For the text-containing cell, return its midpoint in [X, Y] coordinate format. 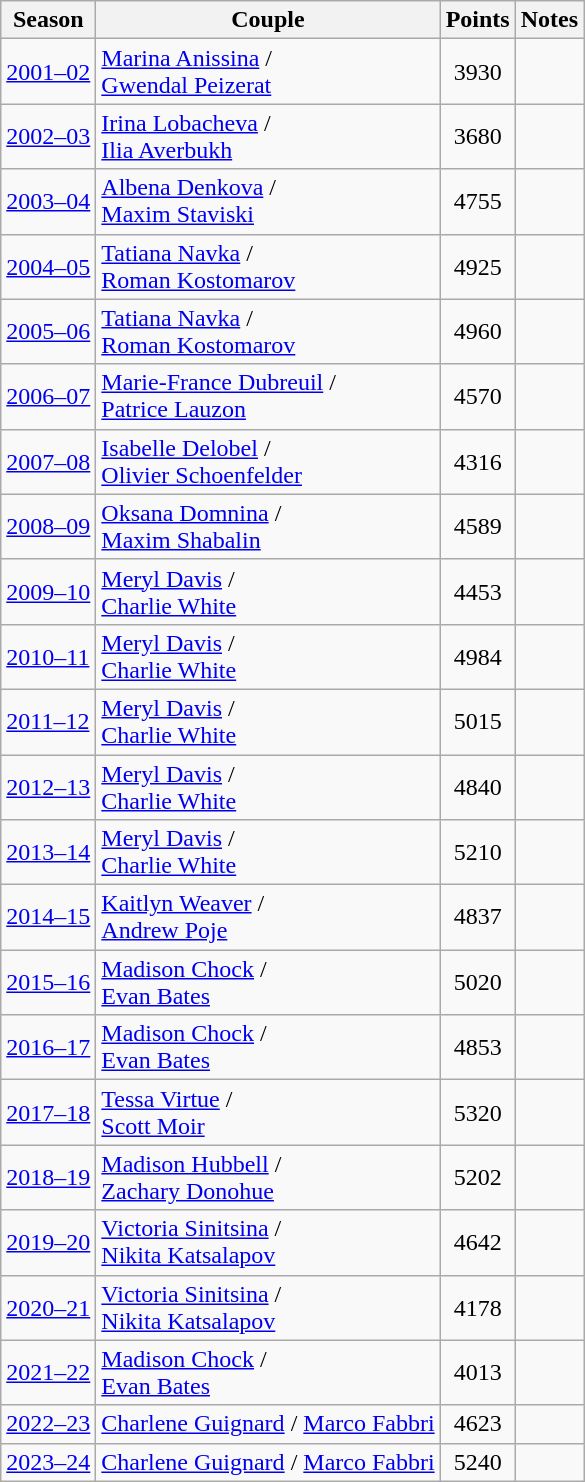
2023–24 [48, 1462]
2016–17 [48, 1048]
2017–18 [48, 1112]
2014–15 [48, 918]
Points [478, 20]
4984 [478, 656]
2001–02 [48, 72]
4453 [478, 592]
2004–05 [48, 266]
5020 [478, 982]
4960 [478, 332]
2013–14 [48, 852]
4316 [478, 462]
Marina Anissina / Gwendal Peizerat [268, 72]
Irina Lobacheva / Ilia Averbukh [268, 136]
Tessa Virtue / Scott Moir [268, 1112]
2020–21 [48, 1308]
2005–06 [48, 332]
4589 [478, 526]
Madison Hubbell / Zachary Donohue [268, 1178]
4837 [478, 918]
2015–16 [48, 982]
4840 [478, 786]
Isabelle Delobel / Olivier Schoenfelder [268, 462]
2009–10 [48, 592]
3930 [478, 72]
2010–11 [48, 656]
2011–12 [48, 722]
4178 [478, 1308]
4570 [478, 396]
2003–04 [48, 202]
4623 [478, 1424]
4755 [478, 202]
Albena Denkova / Maxim Staviski [268, 202]
4853 [478, 1048]
2007–08 [48, 462]
2012–13 [48, 786]
Oksana Domnina / Maxim Shabalin [268, 526]
4013 [478, 1372]
2018–19 [48, 1178]
2021–22 [48, 1372]
Marie-France Dubreuil / Patrice Lauzon [268, 396]
Couple [268, 20]
2002–03 [48, 136]
4925 [478, 266]
2019–20 [48, 1242]
2006–07 [48, 396]
Kaitlyn Weaver / Andrew Poje [268, 918]
5202 [478, 1178]
2008–09 [48, 526]
3680 [478, 136]
5240 [478, 1462]
Season [48, 20]
5210 [478, 852]
4642 [478, 1242]
Notes [549, 20]
5015 [478, 722]
2022–23 [48, 1424]
5320 [478, 1112]
